Extract the (X, Y) coordinate from the center of the cell holding the provided text.  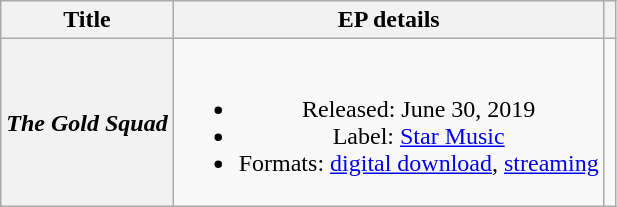
Released: June 30, 2019Label: Star MusicFormats: digital download, streaming (388, 122)
The Gold Squad (87, 122)
EP details (388, 20)
Title (87, 20)
